Scan for the cell matching the given text and deliver its [X, Y] coordinate at center. 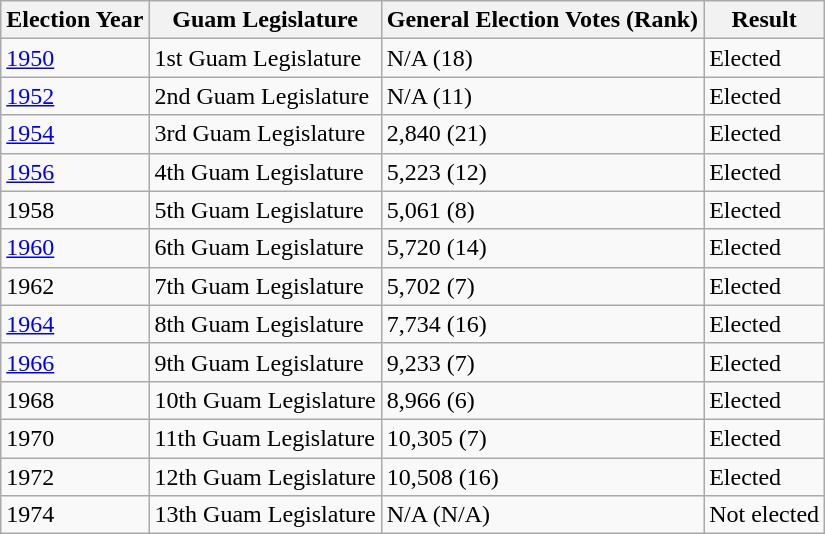
2nd Guam Legislature [265, 96]
1958 [75, 210]
13th Guam Legislature [265, 515]
6th Guam Legislature [265, 248]
1st Guam Legislature [265, 58]
General Election Votes (Rank) [542, 20]
8th Guam Legislature [265, 324]
1970 [75, 438]
10,305 (7) [542, 438]
10,508 (16) [542, 477]
7th Guam Legislature [265, 286]
1960 [75, 248]
5,223 (12) [542, 172]
1962 [75, 286]
1968 [75, 400]
Guam Legislature [265, 20]
1974 [75, 515]
9th Guam Legislature [265, 362]
4th Guam Legislature [265, 172]
1966 [75, 362]
1950 [75, 58]
1972 [75, 477]
3rd Guam Legislature [265, 134]
5th Guam Legislature [265, 210]
11th Guam Legislature [265, 438]
1956 [75, 172]
5,720 (14) [542, 248]
7,734 (16) [542, 324]
N/A (N/A) [542, 515]
Election Year [75, 20]
12th Guam Legislature [265, 477]
N/A (18) [542, 58]
N/A (11) [542, 96]
10th Guam Legislature [265, 400]
1954 [75, 134]
5,702 (7) [542, 286]
5,061 (8) [542, 210]
1952 [75, 96]
9,233 (7) [542, 362]
Not elected [764, 515]
8,966 (6) [542, 400]
Result [764, 20]
2,840 (21) [542, 134]
1964 [75, 324]
